Scan for the cell matching the given text and deliver its (X, Y) coordinate at center. 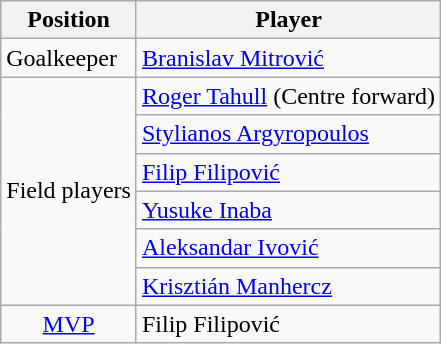
Position (69, 20)
Player (288, 20)
Krisztián Manhercz (288, 286)
Roger Tahull (Centre forward) (288, 96)
Branislav Mitrović (288, 58)
Goalkeeper (69, 58)
Yusuke Inaba (288, 210)
MVP (69, 324)
Stylianos Argyropoulos (288, 134)
Aleksandar Ivović (288, 248)
Field players (69, 191)
